Provide the (X, Y) coordinate of the cell's center where the given text is located.  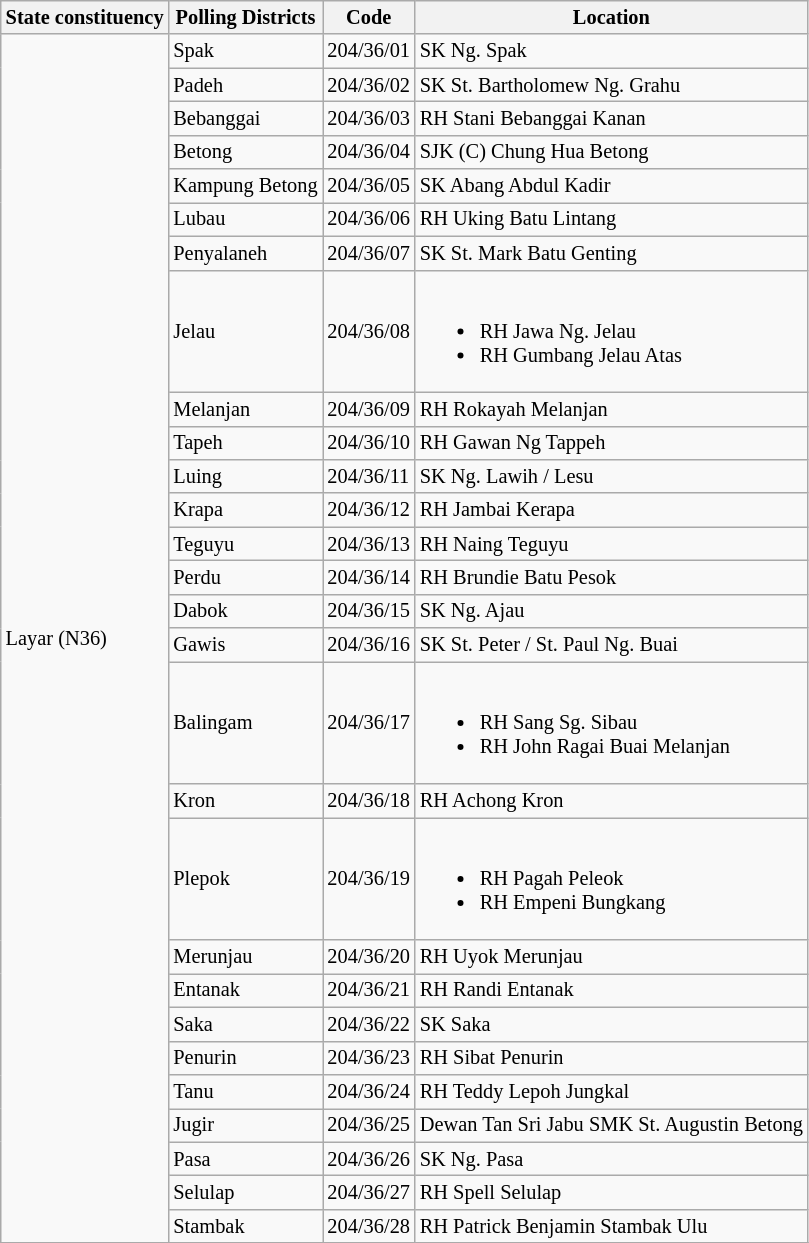
204/36/19 (368, 878)
SK St. Mark Batu Genting (612, 253)
RH Randi Entanak (612, 990)
Stambak (245, 1226)
RH Rokayah Melanjan (612, 409)
Dewan Tan Sri Jabu SMK St. Augustin Betong (612, 1125)
204/36/26 (368, 1159)
204/36/28 (368, 1226)
SK Ng. Spak (612, 51)
SK St. Bartholomew Ng. Grahu (612, 85)
Bebanggai (245, 118)
204/36/27 (368, 1192)
Lubau (245, 219)
Layar (N36) (85, 638)
Polling Districts (245, 17)
Gawis (245, 645)
Code (368, 17)
Location (612, 17)
204/36/18 (368, 801)
Padeh (245, 85)
SK Ng. Lawih / Lesu (612, 476)
Selulap (245, 1192)
204/36/21 (368, 990)
State constituency (85, 17)
RH Pagah PeleokRH Empeni Bungkang (612, 878)
Betong (245, 152)
204/36/13 (368, 544)
Perdu (245, 577)
RH Stani Bebanggai Kanan (612, 118)
SK Ng. Pasa (612, 1159)
Jugir (245, 1125)
Kron (245, 801)
Balingam (245, 722)
204/36/11 (368, 476)
204/36/25 (368, 1125)
204/36/15 (368, 611)
Penyalaneh (245, 253)
204/36/16 (368, 645)
204/36/12 (368, 510)
Teguyu (245, 544)
RH Uyok Merunjau (612, 957)
SK Abang Abdul Kadir (612, 186)
RH Sang Sg. SibauRH John Ragai Buai Melanjan (612, 722)
RH Uking Batu Lintang (612, 219)
SK St. Peter / St. Paul Ng. Buai (612, 645)
204/36/03 (368, 118)
Jelau (245, 331)
RH Teddy Lepoh Jungkal (612, 1091)
RH Gawan Ng Tappeh (612, 443)
Krapa (245, 510)
Tanu (245, 1091)
RH Patrick Benjamin Stambak Ulu (612, 1226)
RH Naing Teguyu (612, 544)
204/36/04 (368, 152)
204/36/05 (368, 186)
204/36/06 (368, 219)
RH Spell Selulap (612, 1192)
SK Ng. Ajau (612, 611)
SJK (C) Chung Hua Betong (612, 152)
Plepok (245, 878)
204/36/23 (368, 1058)
RH Sibat Penurin (612, 1058)
204/36/02 (368, 85)
204/36/10 (368, 443)
Penurin (245, 1058)
Merunjau (245, 957)
204/36/07 (368, 253)
Dabok (245, 611)
204/36/08 (368, 331)
Spak (245, 51)
Luing (245, 476)
Saka (245, 1024)
204/36/17 (368, 722)
RH Achong Kron (612, 801)
Pasa (245, 1159)
Tapeh (245, 443)
204/36/09 (368, 409)
SK Saka (612, 1024)
RH Brundie Batu Pesok (612, 577)
204/36/24 (368, 1091)
204/36/20 (368, 957)
204/36/22 (368, 1024)
Entanak (245, 990)
Kampung Betong (245, 186)
RH Jawa Ng. JelauRH Gumbang Jelau Atas (612, 331)
204/36/14 (368, 577)
RH Jambai Kerapa (612, 510)
204/36/01 (368, 51)
Melanjan (245, 409)
